Return (X, Y) of the center of cell containing provided text 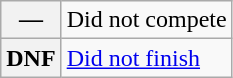
Did not compete (146, 20)
— (31, 20)
DNF (31, 58)
Did not finish (146, 58)
